Detect which cell encompasses the target text, then output its (x, y) center coordinate. 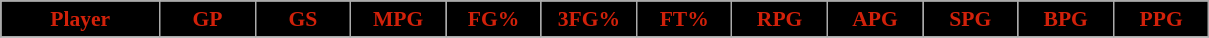
FG% (494, 19)
BPG (1066, 19)
3FG% (588, 19)
MPG (398, 19)
APG (874, 19)
GS (302, 19)
RPG (780, 19)
Player (80, 19)
GP (208, 19)
PPG (1161, 19)
SPG (970, 19)
FT% (684, 19)
